Pinpoint the cell where the given text exists, returning its (x, y) midpoint coordinate. 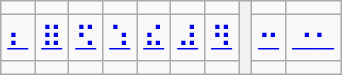
⠻ (222, 38)
⠼ (188, 38)
⠒ (269, 38)
⠮ (154, 38)
⠫ (86, 38)
⠆ (18, 38)
⠱ (120, 38)
⠐⠂ (314, 38)
⠿ (52, 38)
